Capture the cell that displays the provided text and extract its [x, y] central coordinate. 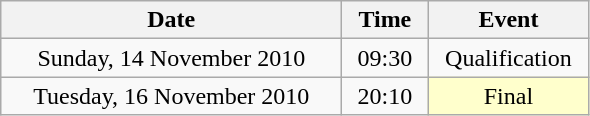
20:10 [385, 96]
Date [172, 20]
Tuesday, 16 November 2010 [172, 96]
Qualification [508, 58]
09:30 [385, 58]
Final [508, 96]
Sunday, 14 November 2010 [172, 58]
Time [385, 20]
Event [508, 20]
